Output the [X, Y] coordinate of the center of the cell containing the given text.  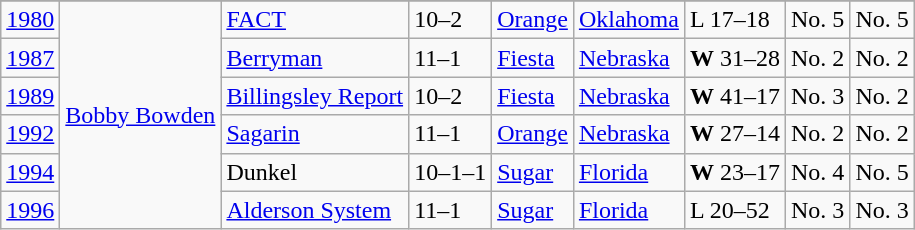
Dunkel [315, 172]
1996 [30, 210]
Berryman [315, 58]
W 23–17 [734, 172]
FACT [315, 20]
Sagarin [315, 134]
W 27–14 [734, 134]
Billingsley Report [315, 96]
L 17–18 [734, 20]
1992 [30, 134]
Bobby Bowden [140, 115]
W 41–17 [734, 96]
Oklahoma [628, 20]
W 31–28 [734, 58]
1994 [30, 172]
1987 [30, 58]
10–1–1 [450, 172]
Alderson System [315, 210]
1989 [30, 96]
L 20–52 [734, 210]
No. 4 [817, 172]
1980 [30, 20]
